Return the (X, Y) coordinate for the center point of the cell that contains the specified text.  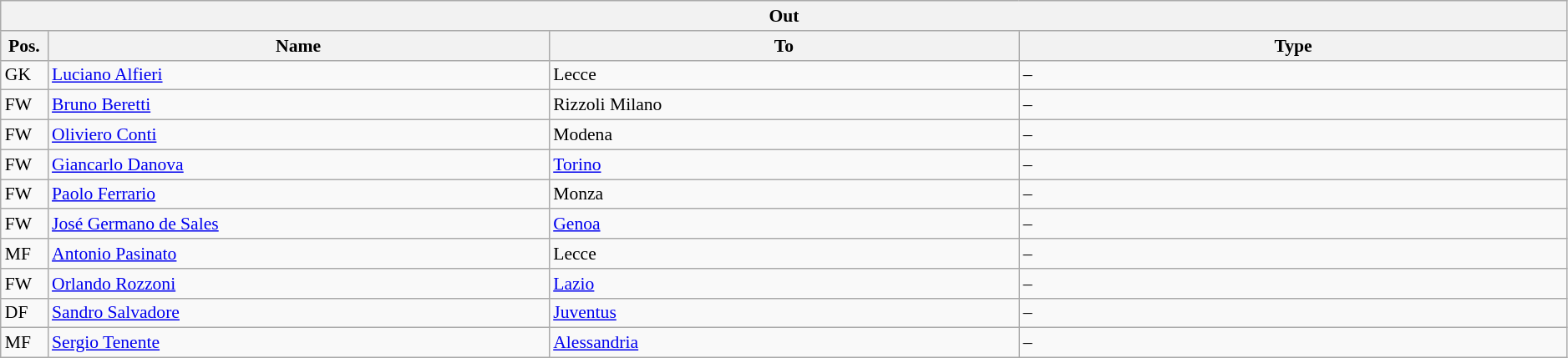
Antonio Pasinato (298, 254)
Monza (784, 194)
Torino (784, 164)
Lazio (784, 284)
GK (24, 75)
Sergio Tenente (298, 343)
Modena (784, 135)
Bruno Beretti (298, 105)
Paolo Ferrario (298, 194)
Genoa (784, 224)
Alessandria (784, 343)
Type (1293, 46)
Giancarlo Danova (298, 164)
Orlando Rozzoni (298, 284)
Luciano Alfieri (298, 75)
Juventus (784, 313)
Rizzoli Milano (784, 105)
Pos. (24, 46)
José Germano de Sales (298, 224)
To (784, 46)
Out (784, 16)
Sandro Salvadore (298, 313)
Name (298, 46)
DF (24, 313)
Oliviero Conti (298, 135)
